From the cell containing the given text, extract its center point as [X, Y] coordinate. 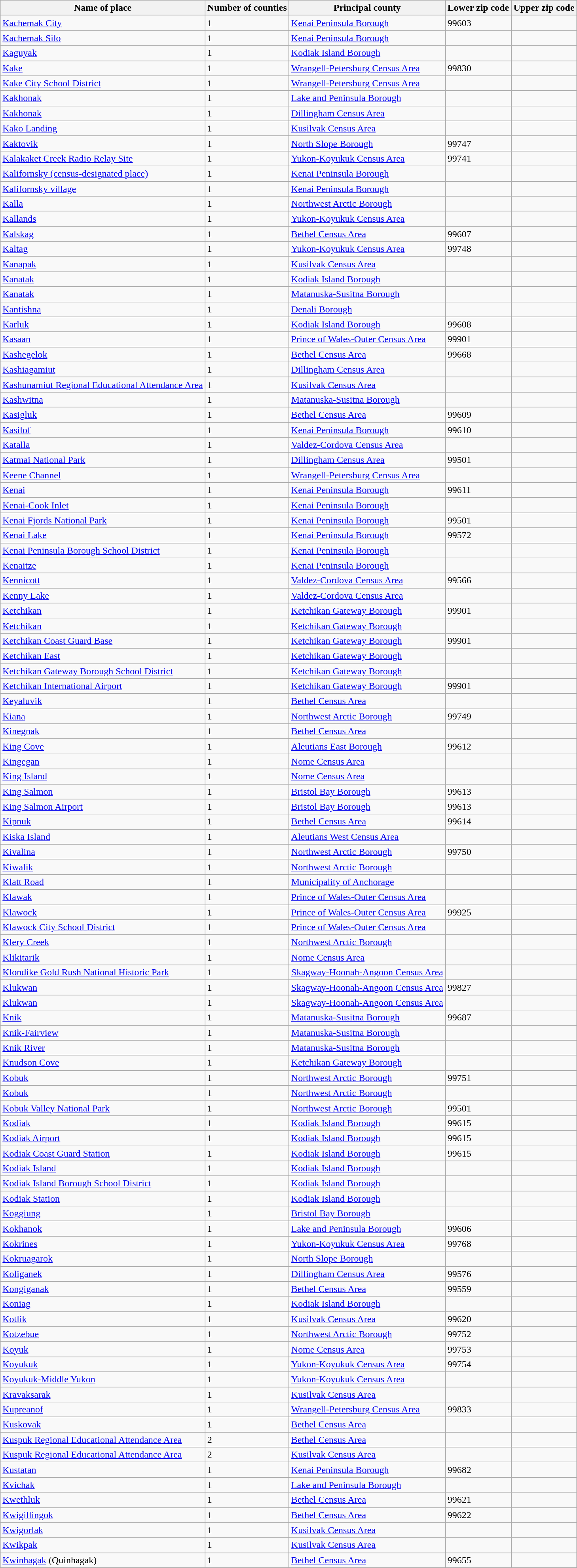
99768 [478, 1244]
Kalla [103, 204]
Koyukuk-Middle Yukon [103, 1379]
Kodiak Airport [103, 1138]
Kivalina [103, 852]
Kashwitna [103, 400]
Kasigluk [103, 415]
Kallands [103, 219]
99620 [478, 1319]
Kuskovak [103, 1425]
King Island [103, 776]
Klawock City School District [103, 927]
Kalakaket Creek Radio Relay Site [103, 158]
99687 [478, 1018]
Koggiung [103, 1214]
99603 [478, 23]
Kenai Lake [103, 535]
99751 [478, 1078]
99609 [478, 415]
Principal county [367, 8]
99830 [478, 68]
Kwigillingok [103, 1515]
Kodiak Coast Guard Station [103, 1153]
Kantishna [103, 309]
Kobuk Valley National Park [103, 1108]
Kongiganak [103, 1289]
Kiska Island [103, 837]
Kashegelok [103, 354]
Ketchikan Gateway Borough School District [103, 671]
Knik [103, 1018]
Kennicott [103, 580]
Ketchikan International Airport [103, 686]
King Salmon [103, 792]
Ketchikan East [103, 656]
Kustatan [103, 1470]
Kokrines [103, 1244]
99559 [478, 1289]
Knudson Cove [103, 1063]
99925 [478, 912]
Kake [103, 68]
Kwethluk [103, 1500]
Upper zip code [544, 8]
99607 [478, 234]
Kwikpak [103, 1545]
Kasilof [103, 430]
Kenai Peninsula Borough School District [103, 550]
Kiwalik [103, 867]
99749 [478, 716]
Kalifornsky (census-designated place) [103, 173]
Klawock [103, 912]
Koliganek [103, 1274]
99622 [478, 1515]
99606 [478, 1229]
Kashunamiut Regional Educational Attendance Area [103, 384]
Kasaan [103, 339]
99748 [478, 249]
99827 [478, 988]
Kenai Fjords National Park [103, 520]
99655 [478, 1560]
Koyukuk [103, 1364]
99747 [478, 143]
Kokruagarok [103, 1259]
99614 [478, 822]
Kachemak Silo [103, 38]
99750 [478, 852]
99611 [478, 490]
Aleutians West Census Area [367, 837]
Kodiak Island Borough School District [103, 1184]
99610 [478, 430]
Kiana [103, 716]
Klatt Road [103, 882]
Kalskag [103, 234]
99608 [478, 324]
Kaktovik [103, 143]
Katalla [103, 445]
Knik River [103, 1048]
Kravaksarak [103, 1394]
99753 [478, 1349]
Kenaitze [103, 565]
Kwinhagak (Quinhagak) [103, 1560]
Kinegnak [103, 731]
Kwigorlak [103, 1530]
Koniag [103, 1304]
99682 [478, 1470]
Kokhanok [103, 1229]
Name of place [103, 8]
Kalifornsky village [103, 189]
Aleutians East Borough [367, 746]
Kenai [103, 490]
Kako Landing [103, 128]
99612 [478, 746]
Municipality of Anchorage [367, 882]
King Cove [103, 746]
99752 [478, 1334]
Kipnuk [103, 822]
Lower zip code [478, 8]
Kodiak Island [103, 1168]
Denali Borough [367, 309]
Number of counties [247, 8]
99566 [478, 580]
Kanapak [103, 264]
99754 [478, 1364]
King Salmon Airport [103, 807]
Kvichak [103, 1485]
Kupreanof [103, 1410]
Kingegan [103, 761]
Koyuk [103, 1349]
Kachemak City [103, 23]
Keyaluvik [103, 701]
Kaltag [103, 249]
Kaguyak [103, 53]
Kotlik [103, 1319]
Karluk [103, 324]
Katmai National Park [103, 460]
Ketchikan Coast Guard Base [103, 641]
Kodiak Station [103, 1199]
Knik-Fairview [103, 1033]
Kodiak [103, 1123]
99572 [478, 535]
99668 [478, 354]
Kashiagamiut [103, 369]
Kake City School District [103, 83]
Klondike Gold Rush National Historic Park [103, 972]
Kenai-Cook Inlet [103, 505]
99833 [478, 1410]
99621 [478, 1500]
Keene Channel [103, 475]
99741 [478, 158]
Klery Creek [103, 942]
Klawak [103, 897]
Klikitarik [103, 957]
Kenny Lake [103, 596]
Kotzebue [103, 1334]
99576 [478, 1274]
